Find where the given text appears and provide that cell's center as [x, y] coordinate. 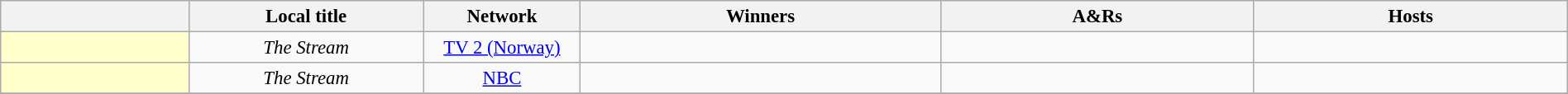
A&Rs [1097, 16]
NBC [501, 78]
Hosts [1411, 16]
Local title [306, 16]
Winners [761, 16]
TV 2 (Norway) [501, 48]
Network [501, 16]
